For the text-containing cell, return its midpoint in [X, Y] coordinate format. 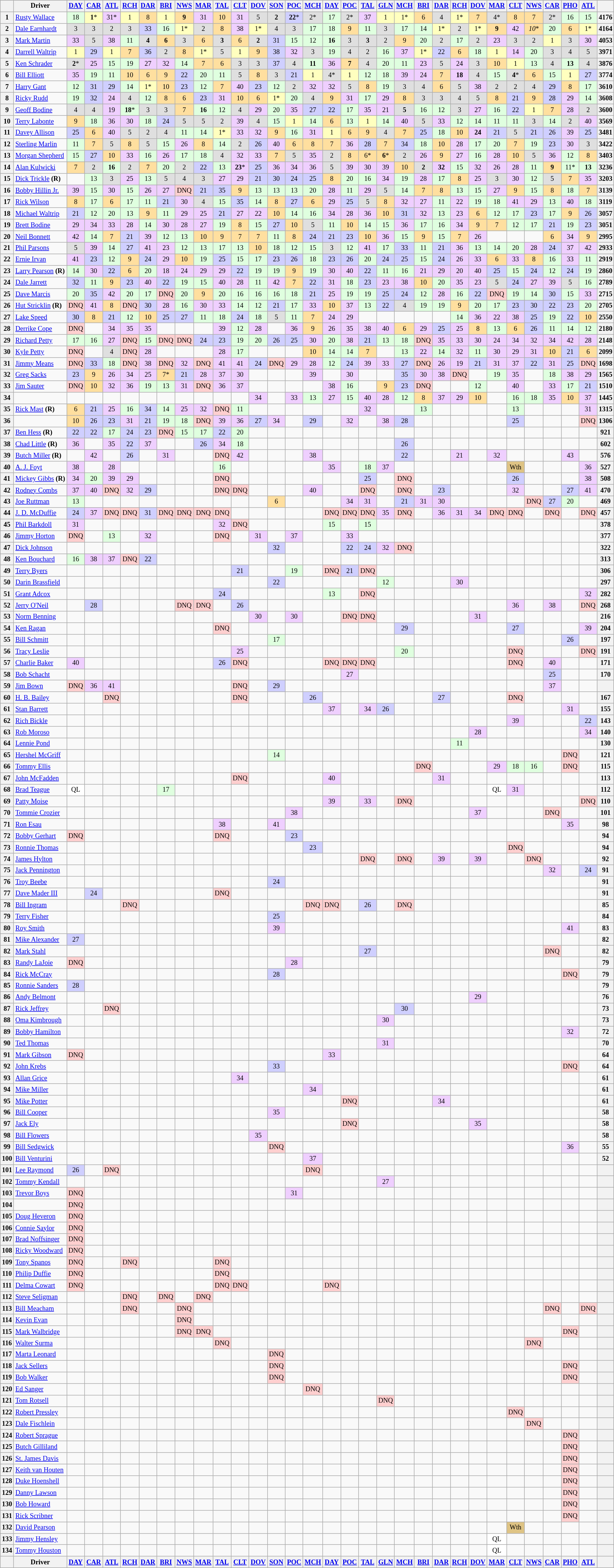
377 [606, 537]
Ricky Rudd [40, 99]
Greg Sacks [40, 375]
3569 [606, 121]
Patty Moise [40, 801]
Rob Moroso [40, 732]
Allan Grice [40, 1078]
128 [7, 1481]
Jim Bown [40, 686]
2705 [606, 306]
Ben Hess (R) [40, 432]
John McFadden [40, 778]
71 [7, 825]
7* [166, 375]
Kevin Evan [40, 1320]
3139 [606, 190]
49 [7, 571]
Bob Howard [40, 1505]
Dave Marcis [40, 294]
322 [606, 548]
921 [606, 432]
109 [7, 1262]
Mark Walbridge [40, 1331]
3236 [606, 168]
191 [606, 651]
131 [7, 1516]
86 [7, 998]
57 [7, 663]
54 [7, 629]
Brad Noffsinger [40, 1239]
171 [606, 663]
1565 [606, 375]
Harry Gant [40, 87]
3051 [606, 225]
St. James Davis [40, 1458]
James Hylton [40, 859]
297 [606, 582]
96 [7, 1113]
Mark Gibson [40, 1055]
116 [7, 1343]
125 [7, 1447]
10* [534, 29]
60 [7, 698]
132 [7, 1528]
Rick Jeffrey [40, 1009]
1315 [606, 409]
Bill Venturini [40, 1159]
3403 [606, 156]
204 [606, 629]
Jack Pennington [40, 870]
123 [7, 1424]
Rick Wilson [40, 202]
65 [7, 755]
Duke Hoenshell [40, 1481]
77 [7, 894]
Ken Schrader [40, 64]
Oma Kimbrough [40, 1020]
126 [7, 1458]
78 [7, 905]
Bill Elliott [40, 75]
Tracy Leslie [40, 651]
Butch Gilliland [40, 1447]
Charlie Baker [40, 663]
11* [570, 168]
Connie Saylor [40, 1228]
Keith van Houten [40, 1470]
102 [7, 1182]
93 [7, 1078]
Rodney Combs [40, 490]
Robert Pressley [40, 1412]
Bill Ingram [40, 905]
Ronnie Sanders [40, 986]
268 [606, 606]
59 [7, 686]
140 [606, 732]
106 [7, 1228]
Neil Bonnett [40, 237]
3057 [606, 214]
95 [7, 1101]
Terry Byers [40, 571]
Tom Rotsell [40, 1401]
2995 [606, 237]
216 [606, 617]
306 [606, 571]
170 [606, 675]
Mike Potter [40, 1101]
1306 [606, 421]
Mark Stahl [40, 951]
Grant Adcox [40, 594]
53 [7, 617]
Richard Petty [40, 340]
4164 [606, 29]
4053 [606, 40]
51 [7, 594]
Ricky Woodward [40, 1251]
Rick Mast (R) [40, 409]
2933 [606, 248]
313 [606, 559]
Mike Miller [40, 1089]
3610 [606, 87]
99 [7, 1148]
Bobby Hillin Jr. [40, 190]
Bob Walker [40, 1378]
469 [606, 502]
119 [7, 1378]
100 [7, 1159]
Darrell Waltrip [40, 52]
Hut Stricklin (R) [40, 306]
105 [7, 1217]
Norm Benning [40, 617]
Bobby Hamilton [40, 1032]
Dale Earnhardt [40, 29]
2789 [606, 283]
46 [7, 537]
197 [606, 640]
87 [7, 1009]
Hershel McGriff [40, 755]
Michael Waltrip [40, 214]
104 [7, 1205]
Bill Flowers [40, 1136]
Rich Bickle [40, 720]
Ted Thomas [40, 1043]
Jerry O'Neil [40, 606]
Butch Miller (R) [40, 456]
117 [7, 1355]
3422 [606, 144]
Bill Schmitt [40, 640]
129 [7, 1493]
Terry Fisher [40, 917]
Joe Ruttman [40, 502]
3876 [606, 64]
167 [606, 698]
Derrike Cope [40, 329]
Randy LaJoie [40, 963]
Ernie Irvan [40, 259]
J. D. McDuffie [40, 513]
89 [7, 1032]
Mickey Gibbs (R) [40, 479]
48 [7, 559]
Bob Schacht [40, 675]
120 [7, 1389]
2099 [606, 352]
H. B. Bailey [40, 698]
81 [7, 939]
527 [606, 467]
Sterling Marlin [40, 144]
602 [606, 444]
3481 [606, 133]
1445 [606, 398]
Bill Cooper [40, 1113]
Troy Beebe [40, 882]
75 [7, 870]
Jack Ely [40, 1124]
Alan Kulwicki [40, 168]
1698 [606, 363]
Lake Speed [40, 318]
Tommie Crozier [40, 813]
31* [112, 18]
68 [7, 790]
Jack Sellers [40, 1366]
50 [7, 582]
Mark Martin [40, 40]
3203 [606, 179]
Ronnie Thomas [40, 848]
2860 [606, 271]
576 [606, 456]
457 [606, 513]
282 [606, 594]
107 [7, 1239]
Dale Jarrett [40, 283]
Morgan Shepherd [40, 156]
3971 [606, 52]
Terry Labonte [40, 121]
124 [7, 1436]
127 [7, 1470]
Phil Barkdoll [40, 525]
Brad Teague [40, 790]
Tony Spanos [40, 1262]
Trevor Boys [40, 1193]
133 [7, 1539]
45 [7, 525]
69 [7, 801]
Davey Allison [40, 133]
A. J. Foyt [40, 467]
Doug Heveron [40, 1217]
Ron Esau [40, 825]
Ken Ragan [40, 629]
122 [7, 1412]
Steve Seligman [40, 1297]
Phil Parsons [40, 248]
3600 [606, 110]
Brett Bodine [40, 225]
22* [294, 18]
Jimmy Hensley [40, 1539]
88 [7, 1020]
Jimmy Means [40, 363]
3608 [606, 99]
Dale Fischlein [40, 1424]
Geoff Bodine [40, 110]
Stan Barrett [40, 709]
108 [7, 1251]
Ed Sanger [40, 1389]
74 [7, 859]
103 [7, 1193]
Kyle Petty [40, 352]
56 [7, 651]
44 [7, 513]
3774 [606, 75]
Mike Alexander [40, 939]
3119 [606, 202]
Dick Johnson [40, 548]
Darin Brassfield [40, 582]
Bill Sedgwick [40, 1148]
Tommy Kendall [40, 1182]
111 [7, 1286]
90 [7, 1043]
2180 [606, 329]
2919 [606, 259]
2550 [606, 318]
378 [606, 525]
1510 [606, 387]
Jim Sauter [40, 387]
Lennie Pond [40, 744]
Tommy Houston [40, 1550]
David Pearson [40, 1528]
Danny Lawson [40, 1493]
508 [606, 479]
Bill Meacham [40, 1309]
23* [240, 168]
2148 [606, 340]
Roy Smith [40, 928]
Chad Little (R) [40, 444]
66 [7, 767]
18* [130, 110]
Robert Sprague [40, 1436]
114 [7, 1320]
47 [7, 548]
470 [606, 490]
Jimmy Horton [40, 537]
Walter Surma [40, 1343]
80 [7, 928]
63 [7, 732]
Philip Duffie [40, 1274]
Dave Mader III [40, 894]
62 [7, 720]
Ken Bouchard [40, 559]
Marta Leonard [40, 1355]
Larry Pearson (R) [40, 271]
97 [7, 1124]
118 [7, 1366]
Andy Belmont [40, 998]
155 [606, 709]
143 [606, 720]
4176 [606, 18]
Rick McCray [40, 974]
Tommy Ellis [40, 767]
Lee Raymond [40, 1170]
John Krebs [40, 1067]
Delma Cowart [40, 1286]
Rick Scribner [40, 1516]
134 [7, 1550]
67 [7, 778]
Rusty Wallace [40, 18]
Bobby Gerhart [40, 836]
2715 [606, 294]
Dick Trickle (R) [40, 179]
